Return (X, Y) of the center of cell containing provided text 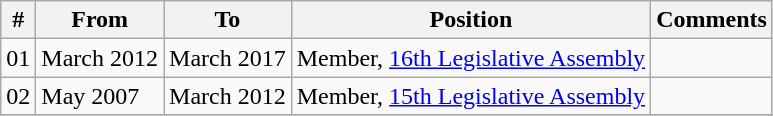
Comments (712, 20)
01 (18, 58)
March 2017 (228, 58)
Position (470, 20)
# (18, 20)
02 (18, 96)
Member, 16th Legislative Assembly (470, 58)
May 2007 (100, 96)
From (100, 20)
Member, 15th Legislative Assembly (470, 96)
To (228, 20)
